Find where the given text appears and provide that cell's center as (X, Y) coordinate. 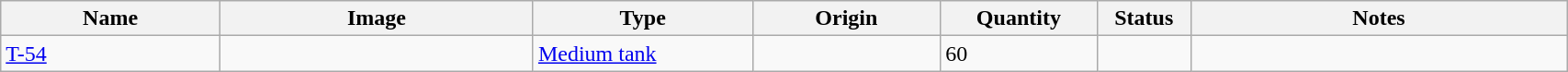
T-54 (110, 54)
Image (377, 18)
Name (110, 18)
60 (1019, 54)
Status (1144, 18)
Type (643, 18)
Quantity (1019, 18)
Notes (1378, 18)
Medium tank (643, 54)
Origin (847, 18)
